Output the (X, Y) coordinate of the center of the cell containing the given text.  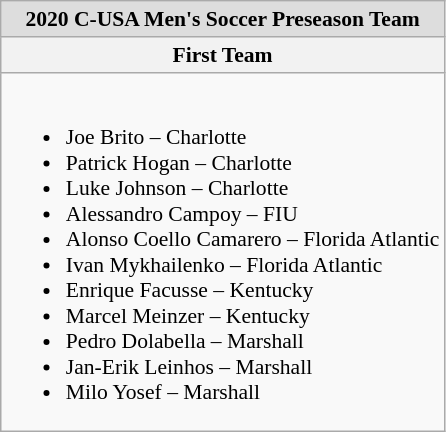
2020 C-USA Men's Soccer Preseason Team (223, 19)
First Team (223, 55)
